Pinpoint the cell where the given text exists, returning its [X, Y] midpoint coordinate. 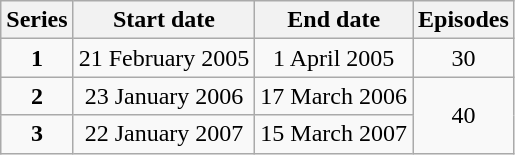
Start date [164, 20]
1 [37, 58]
3 [37, 134]
40 [464, 115]
30 [464, 58]
22 January 2007 [164, 134]
15 March 2007 [334, 134]
Episodes [464, 20]
Series [37, 20]
21 February 2005 [164, 58]
23 January 2006 [164, 96]
End date [334, 20]
17 March 2006 [334, 96]
2 [37, 96]
1 April 2005 [334, 58]
